Search for the cell housing the specified text and yield its (x, y) center coordinate. 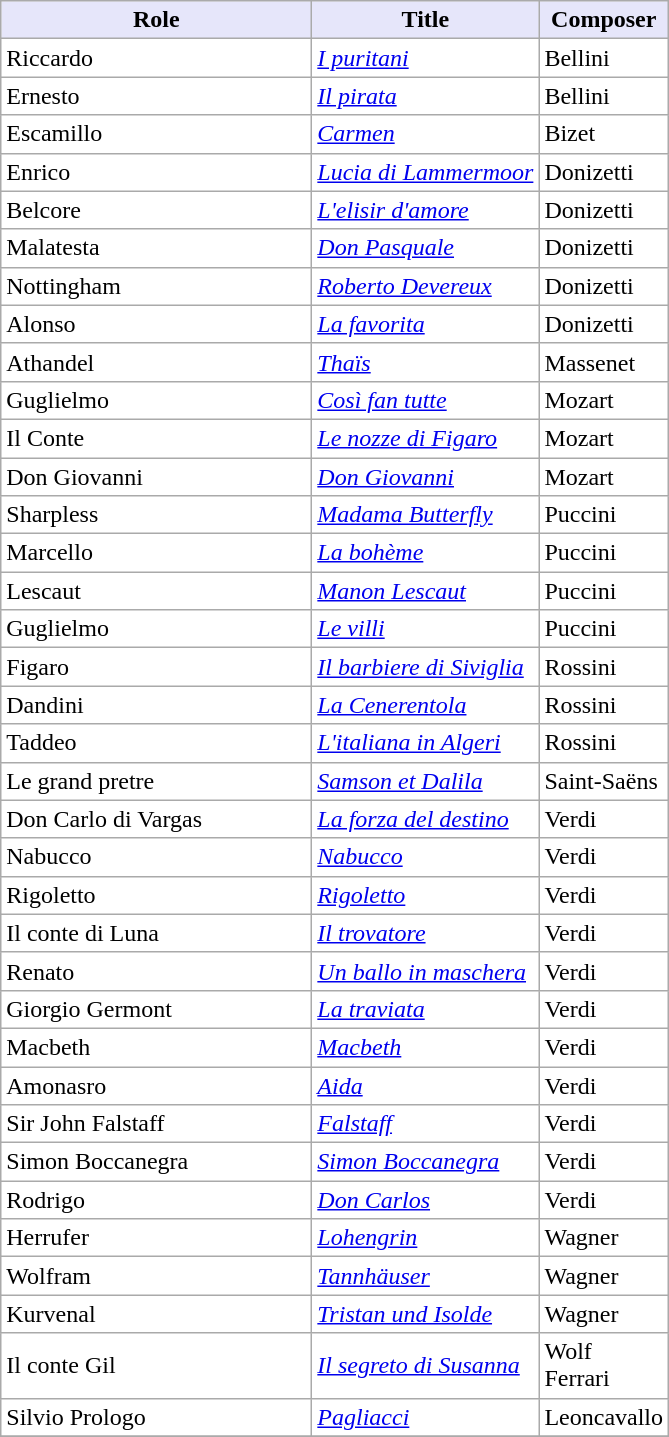
Aida (426, 1085)
Wolfram (156, 1276)
Carmen (426, 134)
Title (426, 20)
Tristan und Isolde (426, 1314)
Bizet (604, 134)
La favorita (426, 324)
Le grand pretre (156, 781)
I puritani (426, 58)
Le villi (426, 629)
Role (156, 20)
Un ballo in maschera (426, 971)
Alonso (156, 324)
Saint-Saëns (604, 781)
Riccardo (156, 58)
Herrufer (156, 1238)
Manon Lescaut (426, 591)
Don Carlo di Vargas (156, 819)
L'elisir d'amore (426, 210)
Marcello (156, 553)
Lucia di Lammermoor (426, 172)
Madama Butterfly (426, 515)
Il trovatore (426, 933)
Sir John Falstaff (156, 1124)
Wolf Ferrari (604, 1366)
Il pirata (426, 96)
Silvio Prologo (156, 1417)
Athandel (156, 362)
Tannhäuser (426, 1276)
Thaïs (426, 362)
Taddeo (156, 743)
Ernesto (156, 96)
Don Pasquale (426, 248)
Malatesta (156, 248)
La forza del destino (426, 819)
Così fan tutte (426, 400)
Rodrigo (156, 1200)
Il segreto di Susanna (426, 1366)
Amonasro (156, 1085)
Falstaff (426, 1124)
Giorgio Germont (156, 1009)
Composer (604, 20)
Lescaut (156, 591)
Figaro (156, 667)
Belcore (156, 210)
Nottingham (156, 286)
Il Conte (156, 438)
L'italiana in Algeri (426, 743)
Dandini (156, 705)
Leoncavallo (604, 1417)
Pagliacci (426, 1417)
Il conte di Luna (156, 933)
Kurvenal (156, 1314)
La traviata (426, 1009)
Il conte Gil (156, 1366)
Renato (156, 971)
Sharpless (156, 515)
Samson et Dalila (426, 781)
Enrico (156, 172)
Massenet (604, 362)
Le nozze di Figaro (426, 438)
Lohengrin (426, 1238)
Il barbiere di Siviglia (426, 667)
La bohème (426, 553)
Escamillo (156, 134)
Don Carlos (426, 1200)
La Cenerentola (426, 705)
Roberto Devereux (426, 286)
